For the text-containing cell, return its midpoint in (x, y) coordinate format. 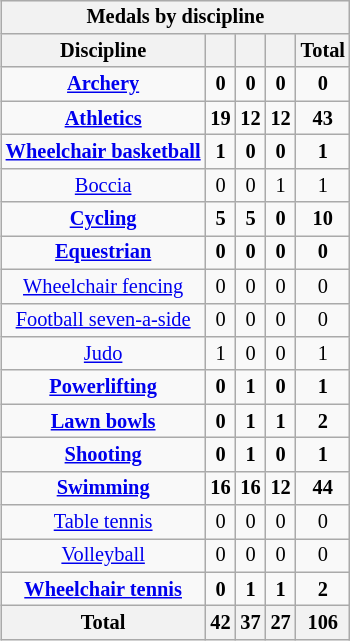
37 (251, 623)
Lawn bowls (104, 421)
19 (220, 118)
Shooting (104, 455)
Swimming (104, 488)
10 (323, 219)
43 (323, 118)
Cycling (104, 219)
Wheelchair basketball (104, 152)
Wheelchair fencing (104, 286)
Football seven-a-side (104, 320)
Table tennis (104, 522)
Athletics (104, 118)
Wheelchair tennis (104, 589)
Medals by discipline (176, 17)
Boccia (104, 185)
Powerlifting (104, 387)
42 (220, 623)
44 (323, 488)
106 (323, 623)
Judo (104, 354)
Discipline (104, 51)
Volleyball (104, 556)
Equestrian (104, 253)
27 (281, 623)
Archery (104, 84)
